Pinpoint the cell where the given text exists, returning its [X, Y] midpoint coordinate. 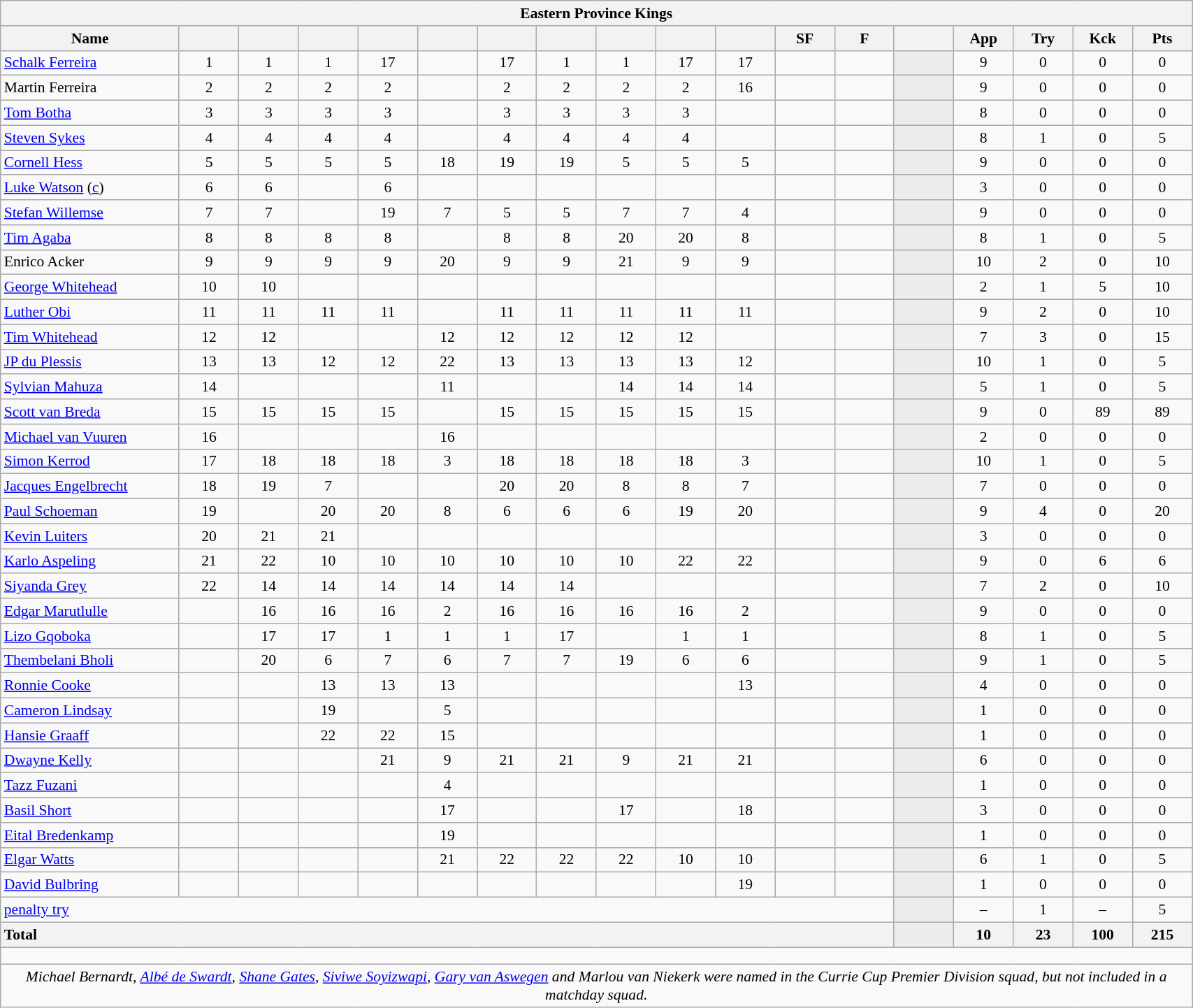
George Whitehead [90, 287]
Jacques Engelbrecht [90, 487]
Tim Agaba [90, 238]
Kevin Luiters [90, 536]
Tazz Fuzani [90, 786]
SF [805, 38]
Eastern Province Kings [597, 13]
Tim Whitehead [90, 337]
JP du Plessis [90, 362]
Martin Ferreira [90, 88]
Edgar Marutlulle [90, 611]
Lizo Gqoboka [90, 636]
Eital Bredenkamp [90, 835]
Cameron Lindsay [90, 711]
penalty try [447, 910]
Enrico Acker [90, 262]
Stefan Willemse [90, 213]
Hansie Graaff [90, 735]
David Bulbring [90, 885]
Siyanda Grey [90, 586]
Cornell Hess [90, 163]
Try [1043, 38]
Scott van Breda [90, 412]
Elgar Watts [90, 860]
Dwayne Kelly [90, 761]
Simon Kerrod [90, 461]
Ronnie Cooke [90, 686]
Paul Schoeman [90, 512]
Luke Watson (c) [90, 188]
Luther Obi [90, 312]
Schalk Ferreira [90, 63]
Karlo Aspeling [90, 561]
Sylvian Mahuza [90, 387]
Pts [1162, 38]
Steven Sykes [90, 138]
App [984, 38]
Kck [1103, 38]
Tom Botha [90, 113]
Total [447, 935]
Basil Short [90, 810]
215 [1162, 935]
Name [90, 38]
F [864, 38]
Thembelani Bholi [90, 661]
Michael van Vuuren [90, 437]
100 [1103, 935]
23 [1043, 935]
